Return [x, y] of the center of cell containing provided text 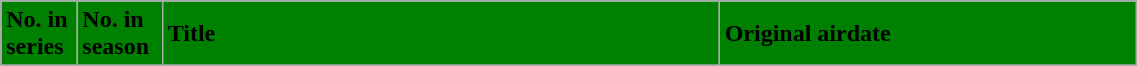
Title [440, 34]
No. in series [39, 34]
Original airdate [928, 34]
No. in season [120, 34]
